For the text-containing cell, return its midpoint in [x, y] coordinate format. 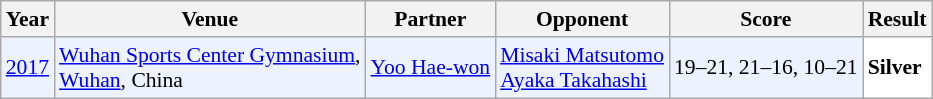
Opponent [582, 19]
Misaki Matsutomo Ayaka Takahashi [582, 68]
Score [766, 19]
Silver [898, 68]
Partner [431, 19]
19–21, 21–16, 10–21 [766, 68]
Result [898, 19]
Wuhan Sports Center Gymnasium,Wuhan, China [210, 68]
Venue [210, 19]
2017 [28, 68]
Yoo Hae-won [431, 68]
Year [28, 19]
